Capture the cell that displays the provided text and extract its (X, Y) central coordinate. 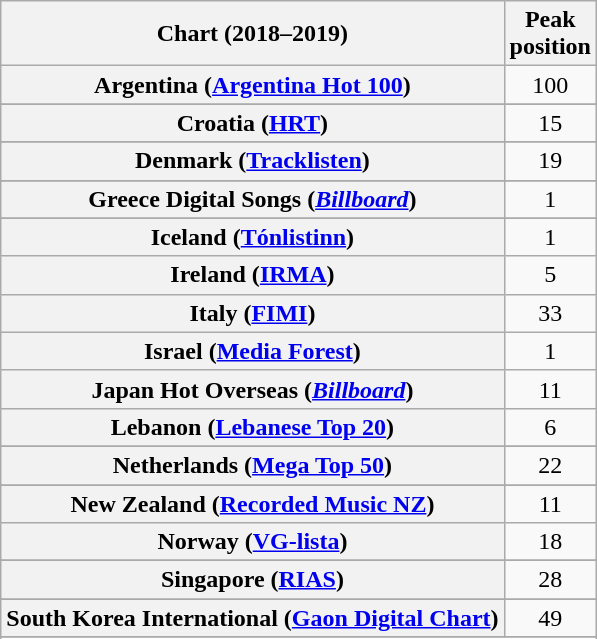
Peak position (550, 34)
Lebanon (Lebanese Top 20) (252, 427)
49 (550, 618)
33 (550, 313)
Iceland (Tónlistinn) (252, 237)
Japan Hot Overseas (Billboard) (252, 389)
Italy (FIMI) (252, 313)
Croatia (HRT) (252, 123)
5 (550, 275)
Norway (VG-lista) (252, 542)
Israel (Media Forest) (252, 351)
Singapore (RIAS) (252, 580)
Greece Digital Songs (Billboard) (252, 199)
New Zealand (Recorded Music NZ) (252, 503)
15 (550, 123)
22 (550, 465)
28 (550, 580)
Ireland (IRMA) (252, 275)
100 (550, 85)
18 (550, 542)
19 (550, 161)
South Korea International (Gaon Digital Chart) (252, 618)
Argentina (Argentina Hot 100) (252, 85)
Netherlands (Mega Top 50) (252, 465)
Chart (2018–2019) (252, 34)
Denmark (Tracklisten) (252, 161)
6 (550, 427)
